Search for the cell housing the specified text and yield its [X, Y] center coordinate. 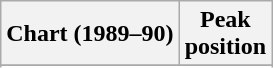
Peakposition [225, 34]
Chart (1989–90) [90, 34]
